Return the (x, y) coordinate for the center point of the cell that contains the specified text.  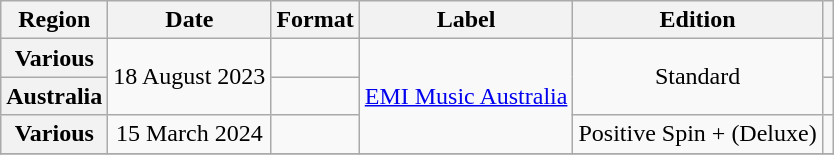
Format (315, 20)
15 March 2024 (190, 134)
Standard (698, 77)
Edition (698, 20)
Positive Spin + (Deluxe) (698, 134)
Label (466, 20)
EMI Music Australia (466, 96)
Australia (54, 96)
Region (54, 20)
Date (190, 20)
18 August 2023 (190, 77)
